Locate the cell with the specified text and output its (x, y) center coordinate. 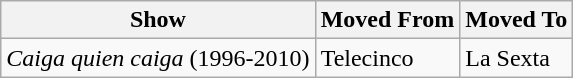
La Sexta (516, 58)
Show (158, 20)
Caiga quien caiga (1996-2010) (158, 58)
Moved To (516, 20)
Telecinco (388, 58)
Moved From (388, 20)
